Search for the cell housing the specified text and yield its [x, y] center coordinate. 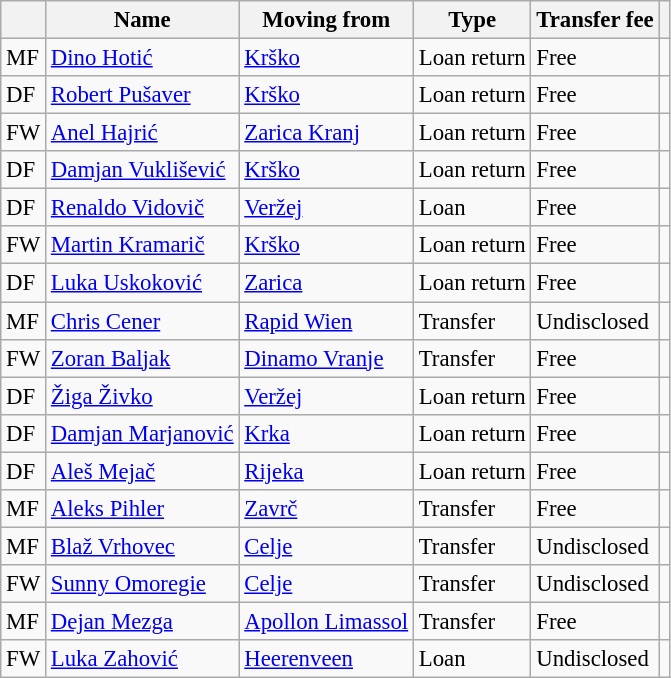
Anel Hajrić [142, 133]
Zarica Kranj [326, 133]
Dejan Mezga [142, 621]
Aleks Pihler [142, 509]
Sunny Omoregie [142, 584]
Name [142, 20]
Zarica [326, 283]
Dino Hotić [142, 58]
Krka [326, 433]
Luka Zahović [142, 659]
Rijeka [326, 471]
Blaž Vrhovec [142, 546]
Moving from [326, 20]
Žiga Živko [142, 396]
Aleš Mejač [142, 471]
Type [472, 20]
Martin Kramarič [142, 245]
Rapid Wien [326, 321]
Robert Pušaver [142, 95]
Renaldo Vidovič [142, 208]
Heerenveen [326, 659]
Chris Cener [142, 321]
Luka Uskoković [142, 283]
Dinamo Vranje [326, 358]
Transfer fee [595, 20]
Damjan Vuklišević [142, 170]
Zavrč [326, 509]
Apollon Limassol [326, 621]
Zoran Baljak [142, 358]
Damjan Marjanović [142, 433]
